Identify which cell holds the provided text, then report its [x, y] central coordinate. 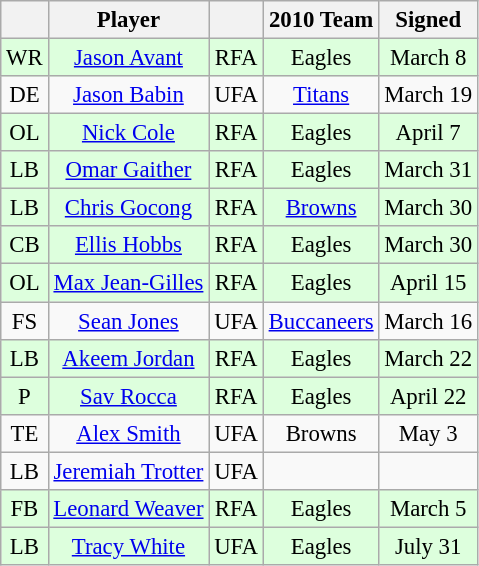
P [24, 396]
July 31 [428, 546]
Signed [428, 20]
CB [24, 245]
FS [24, 321]
Buccaneers [321, 321]
Nick Cole [128, 133]
Jeremiah Trotter [128, 471]
TE [24, 433]
May 3 [428, 433]
April 7 [428, 133]
April 15 [428, 283]
Alex Smith [128, 433]
Jason Avant [128, 58]
Omar Gaither [128, 170]
DE [24, 95]
Titans [321, 95]
Sav Rocca [128, 396]
Player [128, 20]
March 19 [428, 95]
March 31 [428, 170]
Akeem Jordan [128, 358]
March 22 [428, 358]
Sean Jones [128, 321]
March 16 [428, 321]
Jason Babin [128, 95]
March 8 [428, 58]
Max Jean-Gilles [128, 283]
2010 Team [321, 20]
Leonard Weaver [128, 509]
March 5 [428, 509]
WR [24, 58]
Tracy White [128, 546]
FB [24, 509]
April 22 [428, 396]
Chris Gocong [128, 208]
Ellis Hobbs [128, 245]
